Locate the cell with the specified text and output its (x, y) center coordinate. 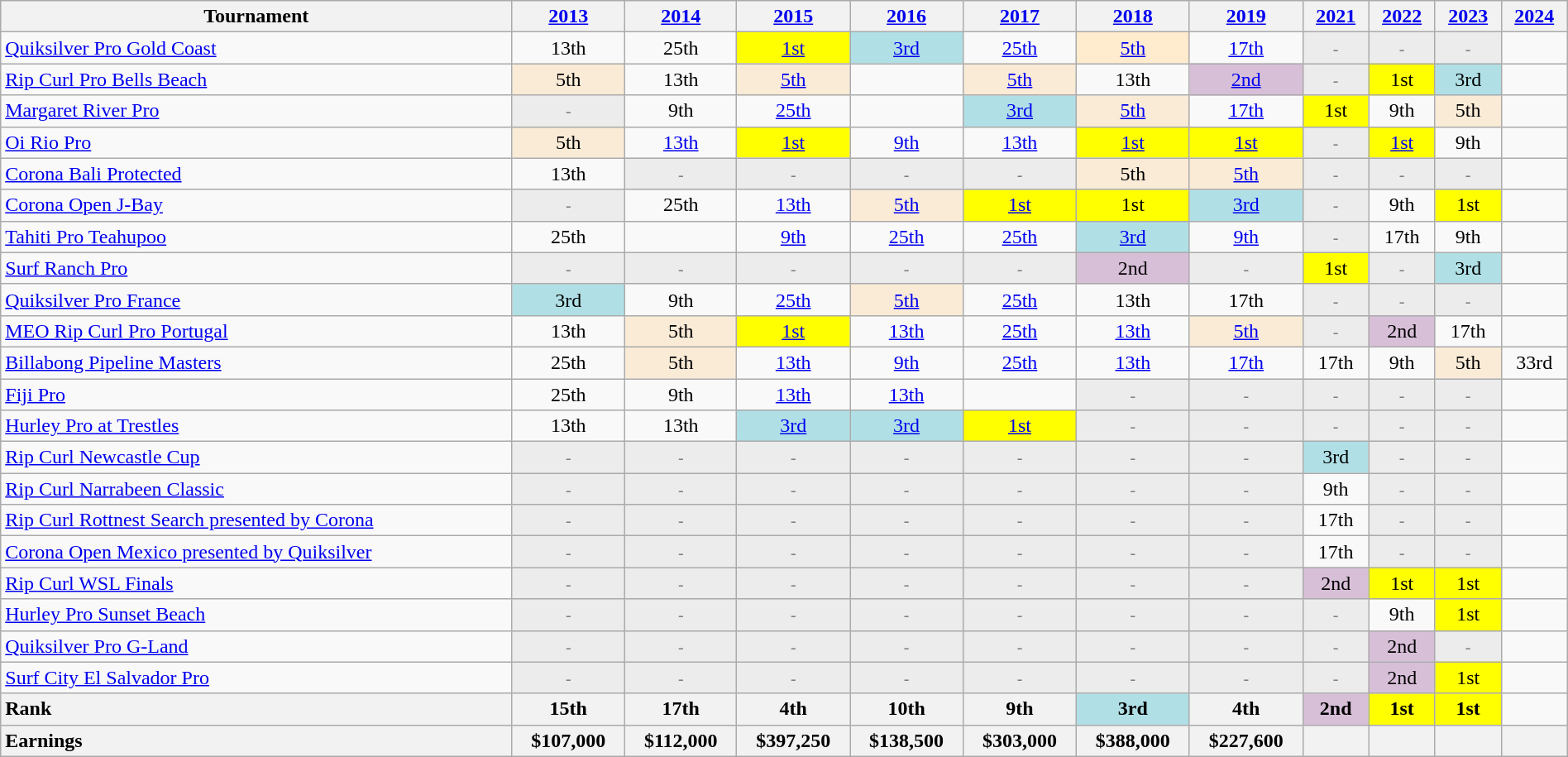
$107,000 (569, 740)
15th (569, 709)
Tahiti Pro Teahupoo (256, 237)
Rip Curl WSL Finals (256, 583)
Billabong Pipeline Masters (256, 362)
2014 (681, 17)
$138,500 (906, 740)
Rank (256, 709)
Rip Curl Rottnest Search presented by Corona (256, 520)
Hurley Pro at Trestles (256, 426)
2015 (794, 17)
10th (906, 709)
$303,000 (1021, 740)
Quiksilver Pro Gold Coast (256, 48)
2023 (1468, 17)
2022 (1402, 17)
Corona Open Mexico presented by Quiksilver (256, 552)
2018 (1133, 17)
Earnings (256, 740)
Margaret River Pro (256, 111)
Rip Curl Newcastle Cup (256, 458)
Rip Curl Narrabeen Classic (256, 489)
Quiksilver Pro France (256, 299)
Rip Curl Pro Bells Beach (256, 79)
Surf Ranch Pro (256, 268)
2019 (1245, 17)
2016 (906, 17)
Surf City El Salvador Pro (256, 678)
$112,000 (681, 740)
33rd (1534, 362)
Corona Open J-Bay (256, 205)
2013 (569, 17)
2017 (1021, 17)
MEO Rip Curl Pro Portugal (256, 331)
$388,000 (1133, 740)
$397,250 (794, 740)
$227,600 (1245, 740)
Oi Rio Pro (256, 142)
2024 (1534, 17)
Corona Bali Protected (256, 174)
2021 (1336, 17)
Quiksilver Pro G-Land (256, 646)
Hurley Pro Sunset Beach (256, 615)
Fiji Pro (256, 395)
Tournament (256, 17)
